Search for the cell housing the specified text and yield its (X, Y) center coordinate. 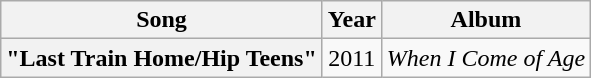
Song (162, 20)
Year (352, 20)
Album (486, 20)
"Last Train Home/Hip Teens" (162, 58)
When I Come of Age (486, 58)
2011 (352, 58)
